Search for the cell housing the specified text and yield its [x, y] center coordinate. 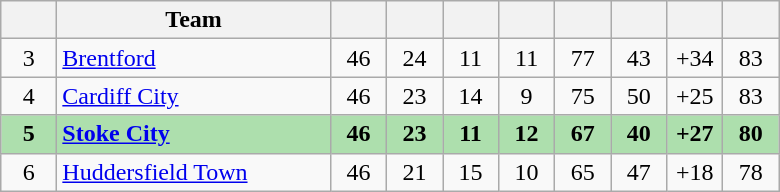
6 [29, 172]
24 [414, 58]
+18 [695, 172]
Huddersfield Town [194, 172]
10 [527, 172]
40 [639, 134]
Stoke City [194, 134]
78 [751, 172]
15 [470, 172]
47 [639, 172]
65 [583, 172]
67 [583, 134]
Cardiff City [194, 96]
50 [639, 96]
+34 [695, 58]
80 [751, 134]
Brentford [194, 58]
43 [639, 58]
12 [527, 134]
21 [414, 172]
4 [29, 96]
9 [527, 96]
14 [470, 96]
+25 [695, 96]
Team [194, 20]
77 [583, 58]
+27 [695, 134]
75 [583, 96]
5 [29, 134]
3 [29, 58]
